Pinpoint the cell where the given text exists, returning its [x, y] midpoint coordinate. 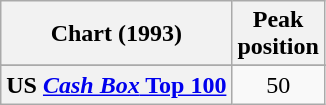
Peakposition [278, 34]
50 [278, 85]
Chart (1993) [116, 34]
US Cash Box Top 100 [116, 85]
